Scan for the cell matching the given text and deliver its [x, y] coordinate at center. 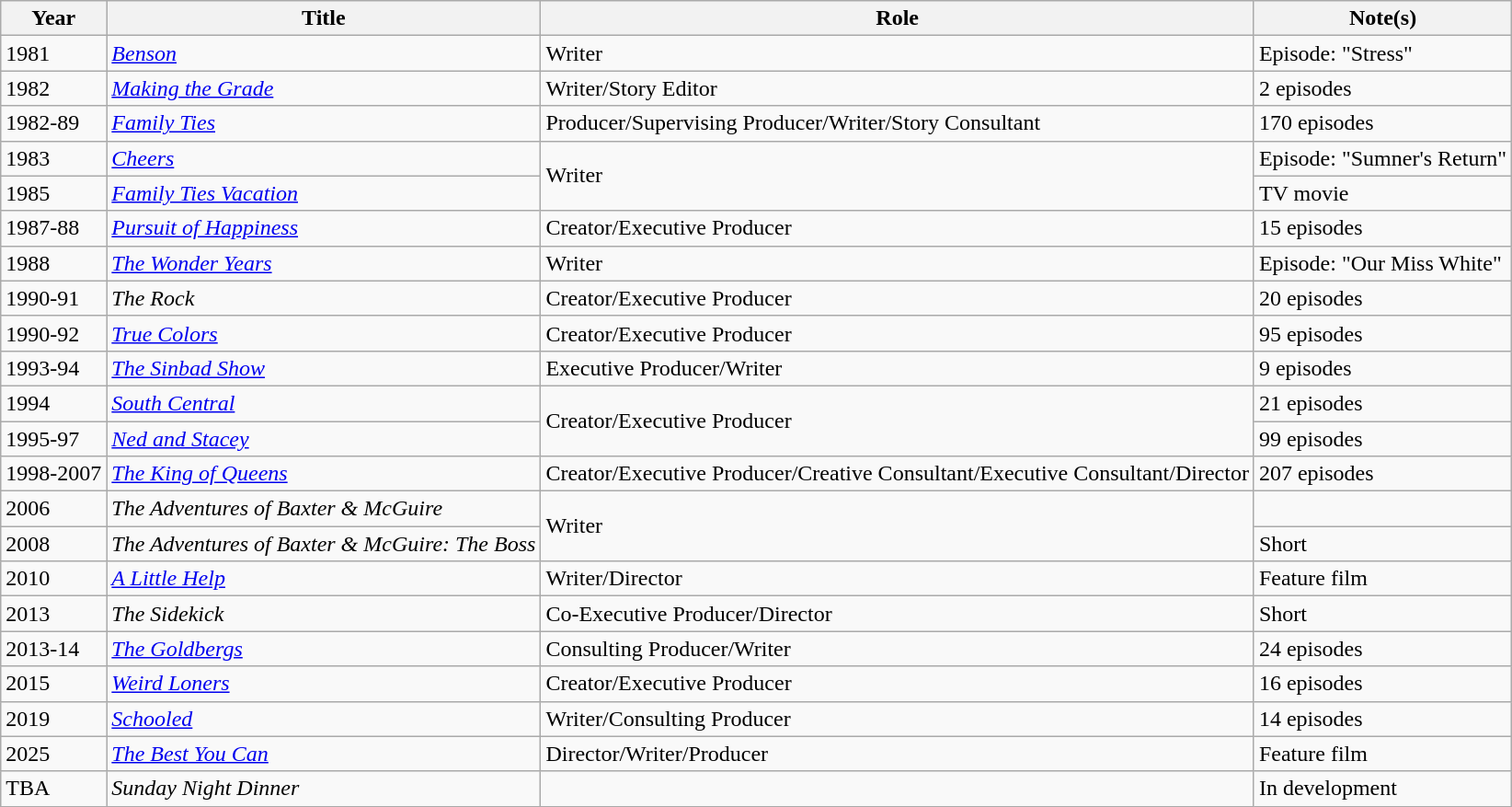
Director/Writer/Producer [898, 754]
Family Ties [324, 123]
1995-97 [53, 439]
Family Ties Vacation [324, 193]
Executive Producer/Writer [898, 368]
Episode: "Stress" [1382, 53]
Role [898, 18]
The Adventures of Baxter & McGuire: The Boss [324, 544]
1998-2007 [53, 474]
Ned and Stacey [324, 439]
Benson [324, 53]
Weird Loners [324, 684]
95 episodes [1382, 333]
1987-88 [53, 228]
Title [324, 18]
1988 [53, 263]
9 episodes [1382, 368]
South Central [324, 403]
The Rock [324, 298]
Schooled [324, 719]
Writer/Story Editor [898, 88]
The Adventures of Baxter & McGuire [324, 509]
Consulting Producer/Writer [898, 649]
The King of Queens [324, 474]
2010 [53, 579]
15 episodes [1382, 228]
True Colors [324, 333]
The Best You Can [324, 754]
Note(s) [1382, 18]
Sunday Night Dinner [324, 789]
The Goldbergs [324, 649]
99 episodes [1382, 439]
2008 [53, 544]
170 episodes [1382, 123]
In development [1382, 789]
Year [53, 18]
1994 [53, 403]
2025 [53, 754]
Cheers [324, 158]
Co-Executive Producer/Director [898, 614]
1993-94 [53, 368]
20 episodes [1382, 298]
Writer/Director [898, 579]
Pursuit of Happiness [324, 228]
2006 [53, 509]
A Little Help [324, 579]
24 episodes [1382, 649]
1985 [53, 193]
16 episodes [1382, 684]
TBA [53, 789]
2013 [53, 614]
1983 [53, 158]
1990-92 [53, 333]
Creator/Executive Producer/Creative Consultant/Executive Consultant/Director [898, 474]
1990-91 [53, 298]
2019 [53, 719]
The Wonder Years [324, 263]
TV movie [1382, 193]
21 episodes [1382, 403]
2013-14 [53, 649]
1982 [53, 88]
Making the Grade [324, 88]
Episode: "Our Miss White" [1382, 263]
Writer/Consulting Producer [898, 719]
1982-89 [53, 123]
14 episodes [1382, 719]
The Sidekick [324, 614]
The Sinbad Show [324, 368]
Producer/Supervising Producer/Writer/Story Consultant [898, 123]
2 episodes [1382, 88]
2015 [53, 684]
207 episodes [1382, 474]
Episode: "Sumner's Return" [1382, 158]
1981 [53, 53]
